Output the [x, y] coordinate of the center of the cell containing the given text.  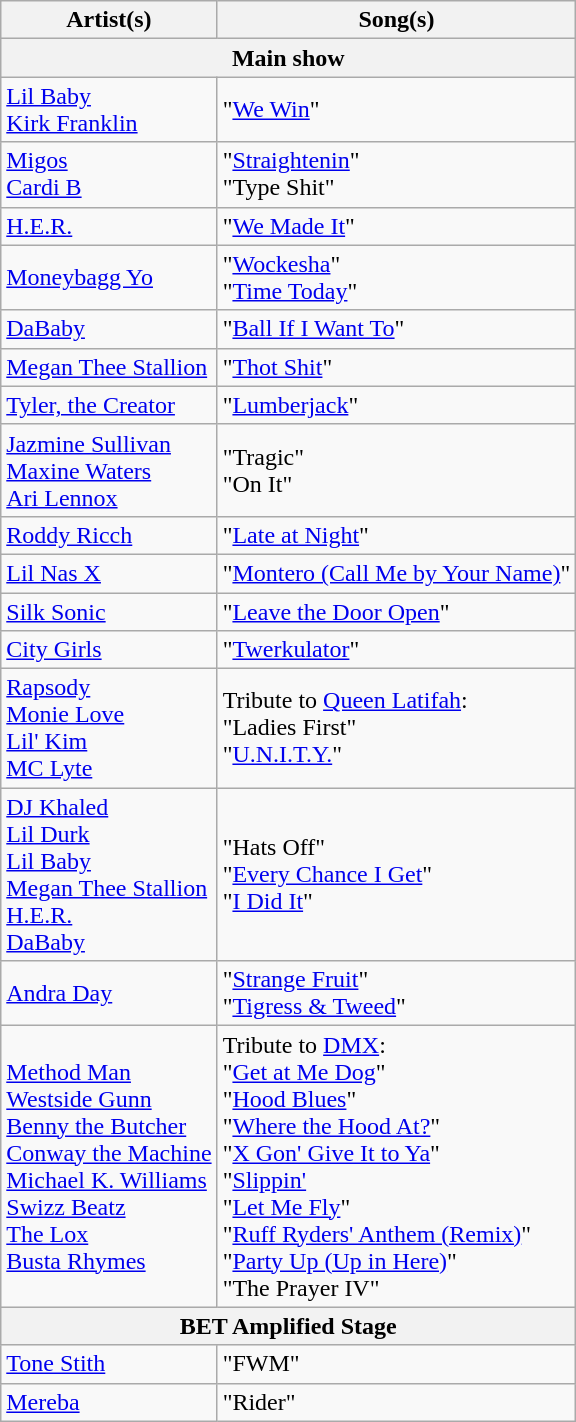
"Wockesha""Time Today" [396, 278]
Megan Thee Stallion [109, 367]
"Late at Night" [396, 535]
Lil Nas X [109, 573]
"Twerkulator" [396, 650]
"Straightenin""Type Shit" [396, 174]
Method ManWestside GunnBenny the ButcherConway the MachineMichael K. WilliamsSwizz BeatzThe LoxBusta Rhymes [109, 1166]
Artist(s) [109, 20]
Andra Day [109, 994]
Tyler, the Creator [109, 405]
RapsodyMonie LoveLil' KimMC Lyte [109, 728]
Lil BabyKirk Franklin [109, 110]
Main show [288, 58]
Tone Stith [109, 1364]
H.E.R. [109, 226]
DaBaby [109, 329]
City Girls [109, 650]
MigosCardi B [109, 174]
DJ KhaledLil DurkLil BabyMegan Thee StallionH.E.R.DaBaby [109, 874]
"Strange Fruit""Tigress & Tweed" [396, 994]
Roddy Ricch [109, 535]
Moneybagg Yo [109, 278]
"Rider" [396, 1402]
Song(s) [396, 20]
Jazmine SullivanMaxine WatersAri Lennox [109, 470]
"Lumberjack" [396, 405]
"Thot Shit" [396, 367]
"Hats Off""Every Chance I Get""I Did It" [396, 874]
Mereba [109, 1402]
"We Made It" [396, 226]
"FWM" [396, 1364]
Tribute to Queen Latifah:"Ladies First""U.N.I.T.Y." [396, 728]
"Tragic""On It" [396, 470]
Silk Sonic [109, 611]
"We Win" [396, 110]
BET Amplified Stage [288, 1326]
"Leave the Door Open" [396, 611]
"Ball If I Want To" [396, 329]
"Montero (Call Me by Your Name)" [396, 573]
